Output the [X, Y] coordinate of the center of the cell containing the given text.  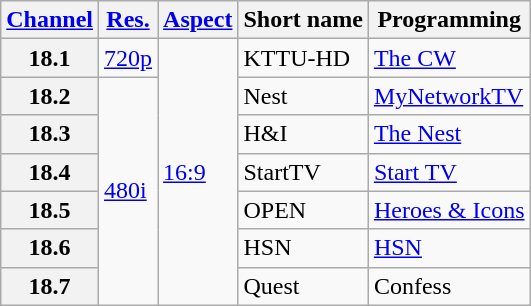
18.7 [50, 286]
Nest [303, 96]
StartTV [303, 172]
The Nest [449, 134]
MyNetworkTV [449, 96]
Heroes & Icons [449, 210]
18.6 [50, 248]
Short name [303, 20]
18.4 [50, 172]
H&I [303, 134]
Channel [50, 20]
16:9 [198, 172]
Res. [128, 20]
OPEN [303, 210]
KTTU-HD [303, 58]
Quest [303, 286]
480i [128, 191]
18.2 [50, 96]
The CW [449, 58]
Confess [449, 286]
720p [128, 58]
Start TV [449, 172]
Aspect [198, 20]
18.5 [50, 210]
Programming [449, 20]
18.1 [50, 58]
18.3 [50, 134]
